Output the [x, y] coordinate of the center of the cell containing the given text.  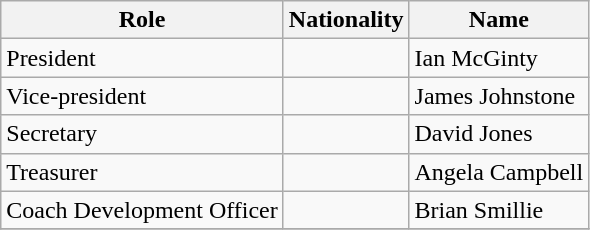
David Jones [499, 134]
Role [142, 20]
Vice-president [142, 96]
President [142, 58]
Brian Smillie [499, 210]
Secretary [142, 134]
James Johnstone [499, 96]
Ian McGinty [499, 58]
Coach Development Officer [142, 210]
Angela Campbell [499, 172]
Treasurer [142, 172]
Nationality [346, 20]
Name [499, 20]
